From the cell containing the given text, extract its center point as (x, y) coordinate. 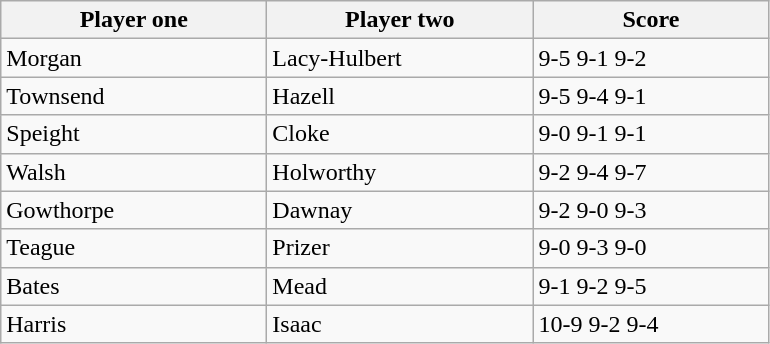
Teague (134, 248)
10-9 9-2 9-4 (651, 324)
9-2 9-0 9-3 (651, 210)
Mead (400, 286)
9-0 9-1 9-1 (651, 134)
Holworthy (400, 172)
Isaac (400, 324)
Walsh (134, 172)
9-0 9-3 9-0 (651, 248)
Speight (134, 134)
Player two (400, 20)
9-2 9-4 9-7 (651, 172)
Harris (134, 324)
Player one (134, 20)
Cloke (400, 134)
Bates (134, 286)
Gowthorpe (134, 210)
Prizer (400, 248)
9-5 9-4 9-1 (651, 96)
Morgan (134, 58)
9-1 9-2 9-5 (651, 286)
Lacy-Hulbert (400, 58)
Dawnay (400, 210)
Townsend (134, 96)
9-5 9-1 9-2 (651, 58)
Score (651, 20)
Hazell (400, 96)
